Provide the [X, Y] coordinate of the cell's center where the given text is located.  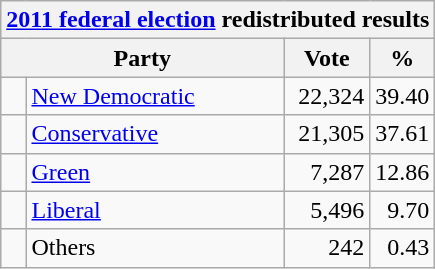
9.70 [402, 210]
12.86 [402, 172]
Party [142, 58]
0.43 [402, 248]
Vote [327, 58]
5,496 [327, 210]
21,305 [327, 134]
7,287 [327, 172]
242 [327, 248]
Liberal [155, 210]
Green [155, 172]
39.40 [402, 96]
2011 federal election redistributed results [218, 20]
% [402, 58]
37.61 [402, 134]
Others [155, 248]
New Democratic [155, 96]
22,324 [327, 96]
Conservative [155, 134]
